Locate the cell with the specified text and output its [X, Y] center coordinate. 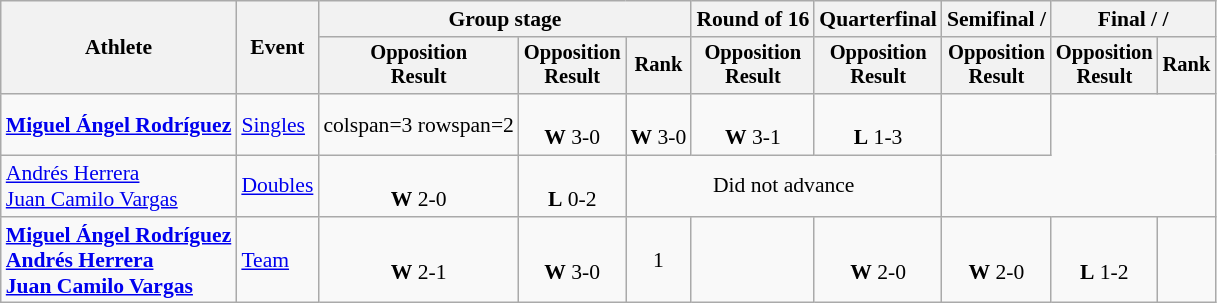
Andrés HerreraJuan Camilo Vargas [119, 186]
L 1-3 [878, 124]
Group stage [504, 19]
Miguel Ángel Rodríguez [119, 124]
Did not advance [784, 186]
Doubles [277, 186]
Final / / [1133, 19]
colspan=3 rowspan=2 [418, 124]
Quarterfinal [878, 19]
W 3-1 [752, 124]
Round of 16 [752, 19]
W 2-0 [418, 186]
Event [277, 48]
Athlete [119, 48]
L 0-2 [572, 186]
Singles [277, 124]
Semifinal / [996, 19]
